Return [X, Y] of the center of cell containing provided text 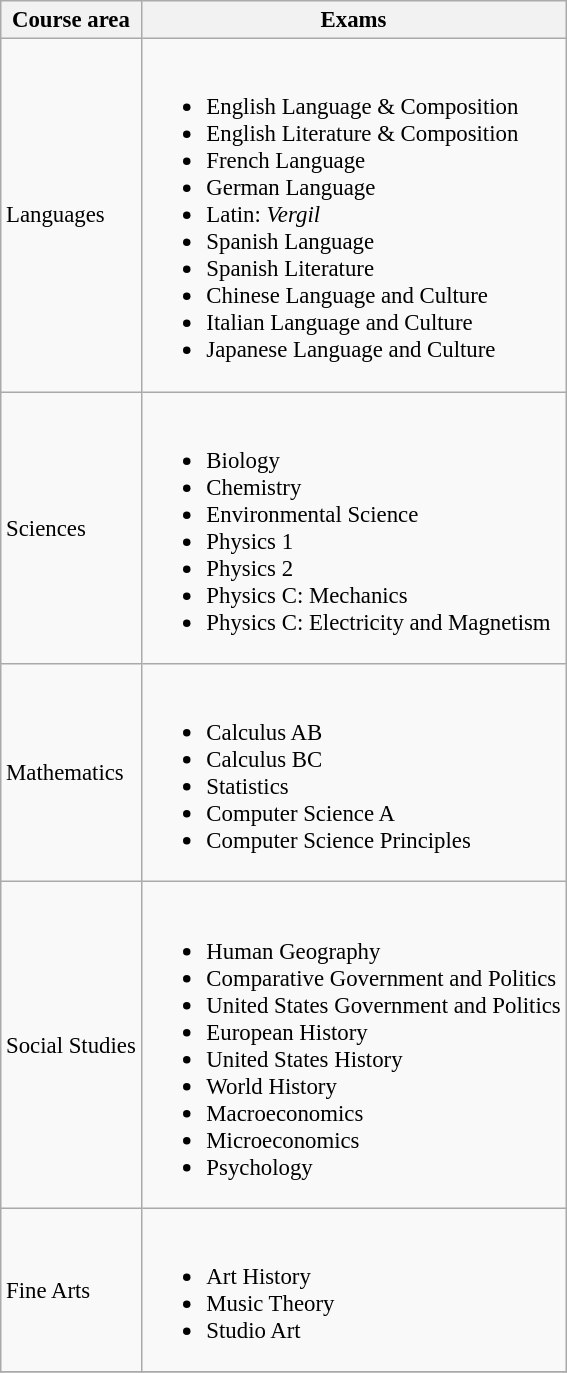
BiologyChemistryEnvironmental SciencePhysics 1Physics 2Physics C: MechanicsPhysics C: Electricity and Magnetism [354, 528]
Art HistoryMusic TheoryStudio Art [354, 1290]
Mathematics [71, 773]
Languages [71, 216]
Social Studies [71, 1045]
Calculus ABCalculus BCStatisticsComputer Science AComputer Science Principles [354, 773]
Sciences [71, 528]
Exams [354, 20]
Course area [71, 20]
Fine Arts [71, 1290]
